Locate the cell with the specified text and output its [x, y] center coordinate. 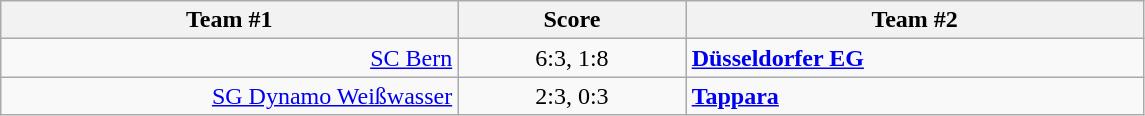
2:3, 0:3 [572, 96]
Düsseldorfer EG [914, 58]
Team #1 [230, 20]
SG Dynamo Weißwasser [230, 96]
Team #2 [914, 20]
SC Bern [230, 58]
Tappara [914, 96]
6:3, 1:8 [572, 58]
Score [572, 20]
